Return the [x, y] coordinate for the center point of the cell that contains the specified text.  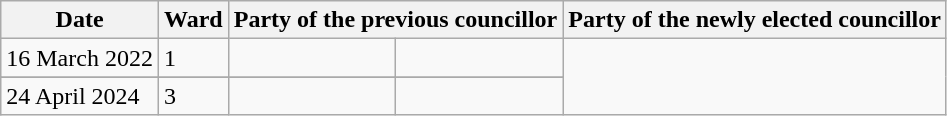
Ward [193, 20]
24 April 2024 [80, 96]
16 March 2022 [80, 58]
1 [193, 58]
Party of the previous councillor [396, 20]
3 [193, 96]
Date [80, 20]
Party of the newly elected councillor [755, 20]
